Find where the given text appears and provide that cell's center as (X, Y) coordinate. 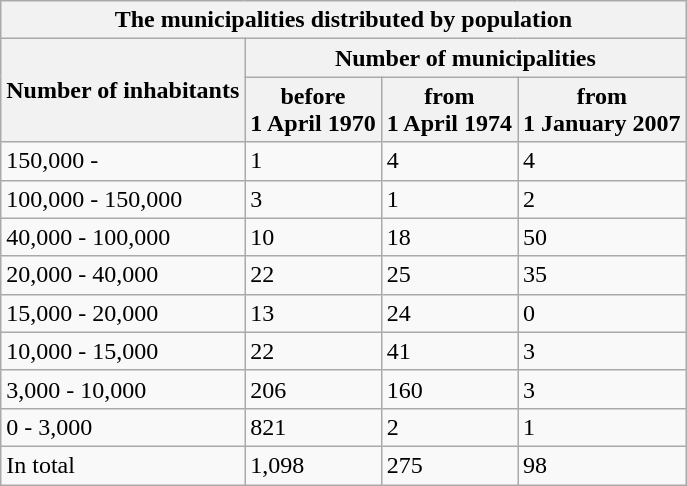
10 (313, 237)
18 (449, 237)
50 (602, 237)
10,000 - 15,000 (123, 351)
The municipalities distributed by population (344, 20)
before1 April 1970 (313, 110)
35 (602, 275)
Number of municipalities (466, 58)
0 (602, 313)
3,000 - 10,000 (123, 389)
275 (449, 465)
821 (313, 427)
from1 January 2007 (602, 110)
40,000 - 100,000 (123, 237)
98 (602, 465)
15,000 - 20,000 (123, 313)
25 (449, 275)
24 (449, 313)
from1 April 1974 (449, 110)
13 (313, 313)
160 (449, 389)
20,000 - 40,000 (123, 275)
41 (449, 351)
0 - 3,000 (123, 427)
206 (313, 389)
100,000 - 150,000 (123, 199)
In total (123, 465)
150,000 - (123, 161)
1,098 (313, 465)
Number of inhabitants (123, 90)
